Output the [X, Y] coordinate of the center of the cell containing the given text.  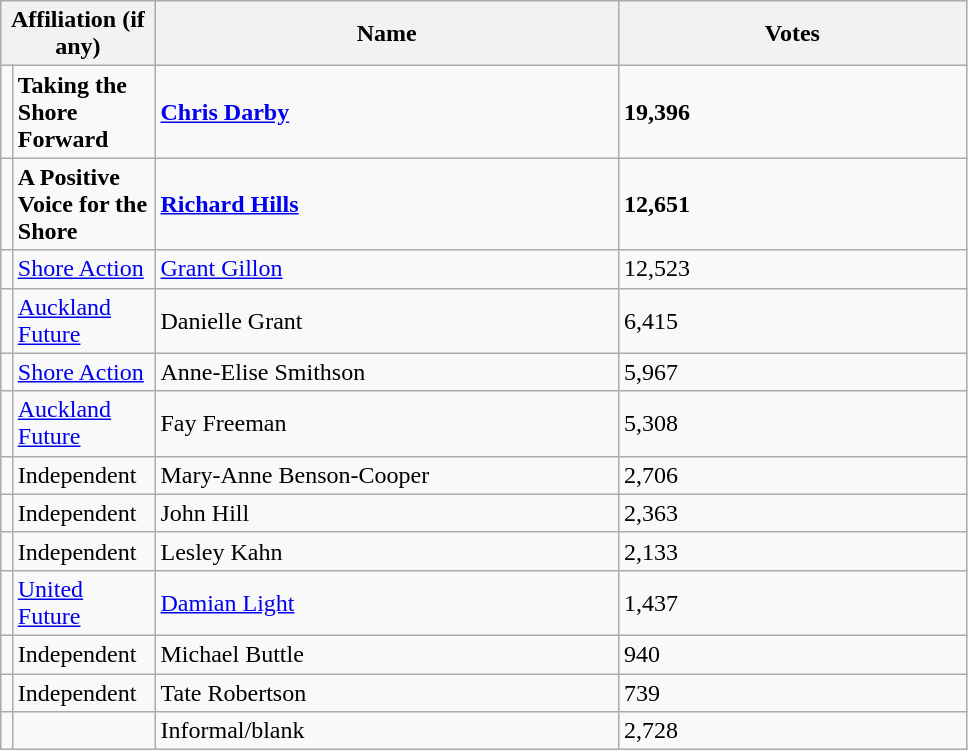
Chris Darby [387, 112]
2,728 [793, 731]
12,651 [793, 204]
Fay Freeman [387, 424]
Grant Gillon [387, 269]
Informal/blank [387, 731]
Mary-Anne Benson-Cooper [387, 475]
Tate Robertson [387, 693]
2,706 [793, 475]
2,363 [793, 513]
12,523 [793, 269]
739 [793, 693]
Votes [793, 34]
Taking the Shore Forward [84, 112]
2,133 [793, 551]
6,415 [793, 320]
1,437 [793, 602]
United Future [84, 602]
Michael Buttle [387, 654]
Richard Hills [387, 204]
Name [387, 34]
5,967 [793, 372]
Anne-Elise Smithson [387, 372]
19,396 [793, 112]
A Positive Voice for the Shore [84, 204]
5,308 [793, 424]
Affiliation (if any) [78, 34]
John Hill [387, 513]
Damian Light [387, 602]
Lesley Kahn [387, 551]
Danielle Grant [387, 320]
940 [793, 654]
